Capture the cell that displays the provided text and extract its (x, y) central coordinate. 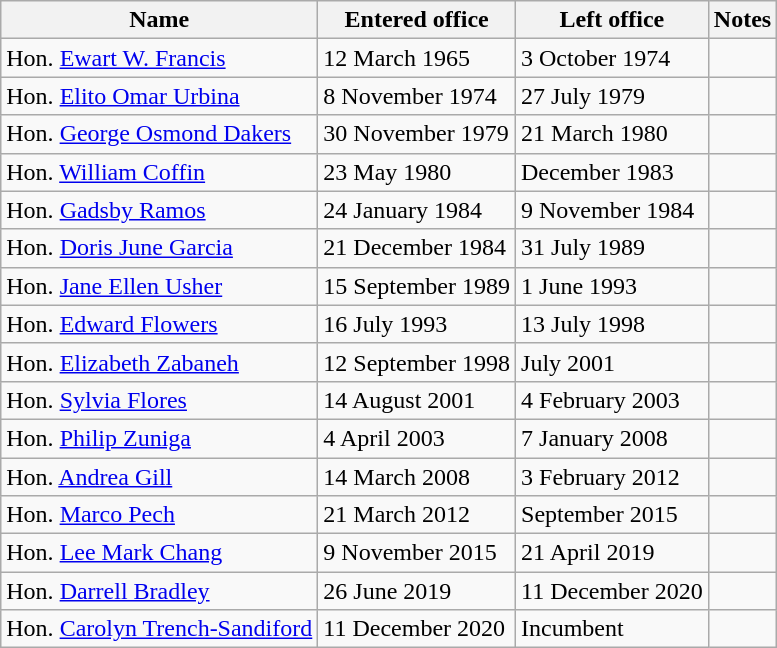
Hon. Sylvia Flores (160, 400)
4 April 2003 (417, 438)
21 March 1980 (612, 134)
Notes (742, 20)
Hon. Andrea Gill (160, 477)
27 July 1979 (612, 96)
July 2001 (612, 362)
Hon. William Coffin (160, 172)
24 January 1984 (417, 210)
Hon. Lee Mark Chang (160, 553)
Hon. Darrell Bradley (160, 591)
Hon. Ewart W. Francis (160, 58)
Incumbent (612, 629)
Hon. Elizabeth Zabaneh (160, 362)
30 November 1979 (417, 134)
14 March 2008 (417, 477)
9 November 2015 (417, 553)
12 March 1965 (417, 58)
Entered office (417, 20)
7 January 2008 (612, 438)
3 October 1974 (612, 58)
Left office (612, 20)
Hon. Gadsby Ramos (160, 210)
Hon. Doris June Garcia (160, 248)
14 August 2001 (417, 400)
December 1983 (612, 172)
Hon. Jane Ellen Usher (160, 286)
Hon. Elito Omar Urbina (160, 96)
23 May 1980 (417, 172)
Hon. Edward Flowers (160, 324)
13 July 1998 (612, 324)
4 February 2003 (612, 400)
3 February 2012 (612, 477)
1 June 1993 (612, 286)
31 July 1989 (612, 248)
15 September 1989 (417, 286)
Name (160, 20)
September 2015 (612, 515)
9 November 1984 (612, 210)
Hon. Carolyn Trench-Sandiford (160, 629)
21 April 2019 (612, 553)
Hon. George Osmond Dakers (160, 134)
21 December 1984 (417, 248)
12 September 1998 (417, 362)
26 June 2019 (417, 591)
Hon. Marco Pech (160, 515)
21 March 2012 (417, 515)
Hon. Philip Zuniga (160, 438)
8 November 1974 (417, 96)
16 July 1993 (417, 324)
